Pinpoint the cell where the given text exists, returning its [x, y] midpoint coordinate. 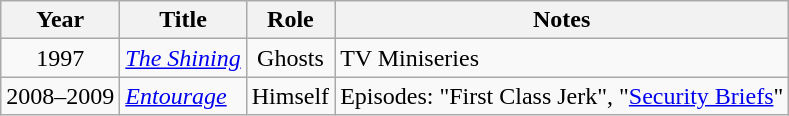
Himself [290, 96]
Role [290, 20]
Title [183, 20]
TV Miniseries [562, 58]
Episodes: "First Class Jerk", "Security Briefs" [562, 96]
2008–2009 [60, 96]
Notes [562, 20]
Ghosts [290, 58]
The Shining [183, 58]
Entourage [183, 96]
1997 [60, 58]
Year [60, 20]
